Determine the [X, Y] coordinate at the center of the cell enclosing the given text.  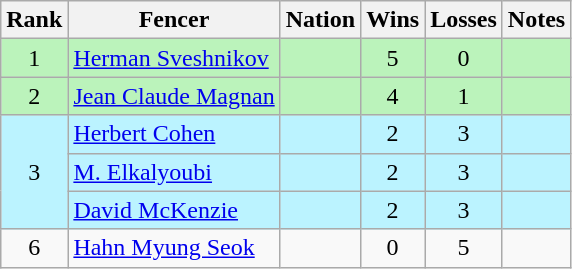
Wins [393, 20]
4 [393, 96]
Herman Sveshnikov [174, 58]
Notes [536, 20]
Nation [320, 20]
6 [34, 248]
Fencer [174, 20]
Rank [34, 20]
Losses [464, 20]
David McKenzie [174, 210]
Hahn Myung Seok [174, 248]
M. Elkalyoubi [174, 172]
Herbert Cohen [174, 134]
Jean Claude Magnan [174, 96]
